Extract the [x, y] coordinate from the center of the cell holding the provided text.  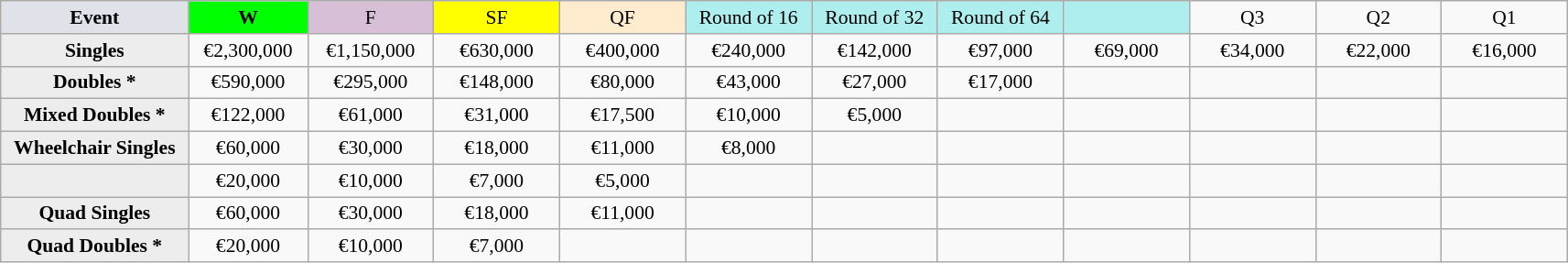
QF [622, 17]
Round of 64 [1000, 17]
€148,000 [497, 82]
€34,000 [1252, 50]
Doubles * [95, 82]
€8,000 [749, 148]
€69,000 [1127, 50]
Round of 16 [749, 17]
€142,000 [874, 50]
€16,000 [1505, 50]
€80,000 [622, 82]
€17,500 [622, 115]
€61,000 [371, 115]
€1,150,000 [371, 50]
W [248, 17]
€2,300,000 [248, 50]
€22,000 [1379, 50]
Round of 32 [874, 17]
Q1 [1505, 17]
Singles [95, 50]
Mixed Doubles * [95, 115]
€630,000 [497, 50]
€17,000 [1000, 82]
Q2 [1379, 17]
SF [497, 17]
€43,000 [749, 82]
€27,000 [874, 82]
€122,000 [248, 115]
€295,000 [371, 82]
€240,000 [749, 50]
€590,000 [248, 82]
Q3 [1252, 17]
Event [95, 17]
F [371, 17]
€31,000 [497, 115]
€97,000 [1000, 50]
Wheelchair Singles [95, 148]
Quad Doubles * [95, 247]
Quad Singles [95, 214]
€400,000 [622, 50]
